Locate the cell with the specified text and output its (x, y) center coordinate. 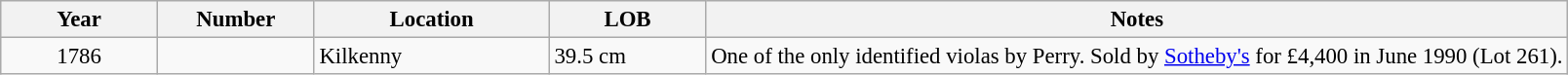
Location (431, 19)
Notes (1137, 19)
Kilkenny (431, 56)
Number (236, 19)
1786 (80, 56)
39.5 cm (628, 56)
LOB (628, 19)
One of the only identified violas by Perry. Sold by Sotheby's for £4,400 in June 1990 (Lot 261). (1137, 56)
Year (80, 19)
